Return [x, y] of the center of cell containing provided text 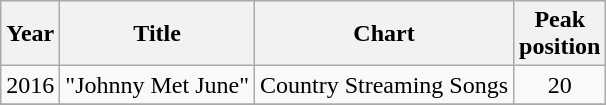
Peakposition [560, 34]
20 [560, 85]
Country Streaming Songs [384, 85]
2016 [30, 85]
Title [158, 34]
Year [30, 34]
Chart [384, 34]
"Johnny Met June" [158, 85]
